Capture the cell that displays the provided text and extract its [X, Y] central coordinate. 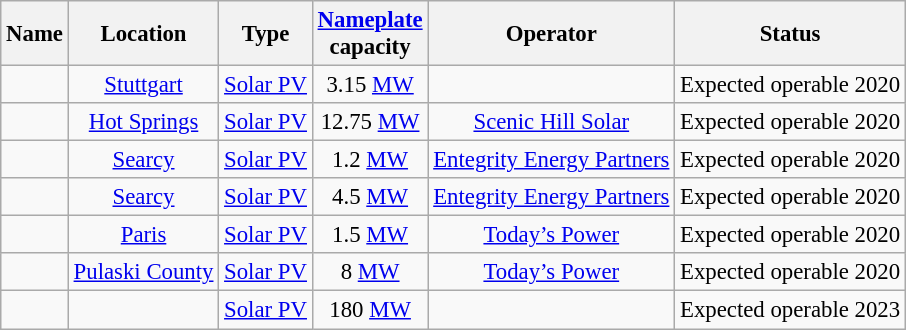
Scenic Hill Solar [552, 122]
Location [143, 34]
Name [35, 34]
1.5 MW [370, 235]
Paris [143, 235]
Nameplatecapacity [370, 34]
Stuttgart [143, 85]
Operator [552, 34]
Pulaski County [143, 273]
180 MW [370, 310]
Status [790, 34]
1.2 MW [370, 160]
Hot Springs [143, 122]
12.75 MW [370, 122]
8 MW [370, 273]
Expected operable 2023 [790, 310]
3.15 MW [370, 85]
Type [266, 34]
4.5 MW [370, 197]
